Determine the (X, Y) coordinate at the center of the cell enclosing the given text.  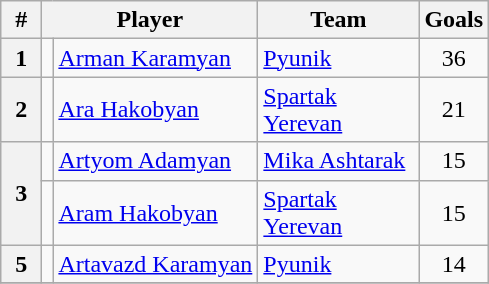
Arman Karamyan (156, 58)
Ara Hakobyan (156, 110)
14 (454, 264)
36 (454, 58)
Artavazd Karamyan (156, 264)
Goals (454, 20)
5 (22, 264)
3 (22, 194)
# (22, 20)
21 (454, 110)
Team (338, 20)
2 (22, 110)
1 (22, 58)
Mika Ashtarak (338, 161)
Player (150, 20)
Artyom Adamyan (156, 161)
Aram Hakobyan (156, 212)
